Scan for the cell matching the given text and deliver its [x, y] coordinate at center. 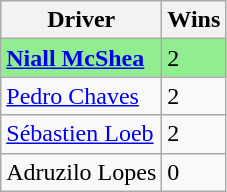
Pedro Chaves [82, 96]
Adruzilo Lopes [82, 172]
Sébastien Loeb [82, 134]
Driver [82, 20]
0 [194, 172]
Wins [194, 20]
Niall McShea [82, 58]
